Capture the cell that displays the provided text and extract its (X, Y) central coordinate. 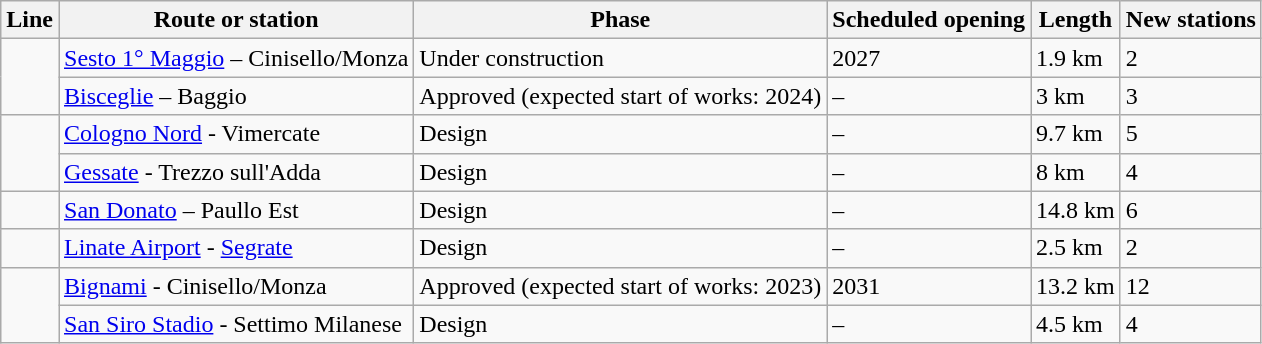
8 km (1076, 172)
Route or station (236, 20)
5 (1190, 134)
New stations (1190, 20)
3 (1190, 96)
2027 (929, 58)
Sesto 1° Maggio – Cinisello/Monza (236, 58)
12 (1190, 286)
Under construction (620, 58)
6 (1190, 210)
3 km (1076, 96)
14.8 km (1076, 210)
Gessate - Trezzo sull'Adda (236, 172)
Scheduled opening (929, 20)
2031 (929, 286)
9.7 km (1076, 134)
San Siro Stadio - Settimo Milanese (236, 324)
Phase (620, 20)
4.5 km (1076, 324)
1.9 km (1076, 58)
Approved (expected start of works: 2023) (620, 286)
San Donato – Paullo Est (236, 210)
Bignami - Cinisello/Monza (236, 286)
Bisceglie – Baggio (236, 96)
Approved (expected start of works: 2024) (620, 96)
13.2 km (1076, 286)
Linate Airport - Segrate (236, 248)
2.5 km (1076, 248)
Length (1076, 20)
Cologno Nord - Vimercate (236, 134)
Line (30, 20)
